From the cell containing the given text, extract its center point as (x, y) coordinate. 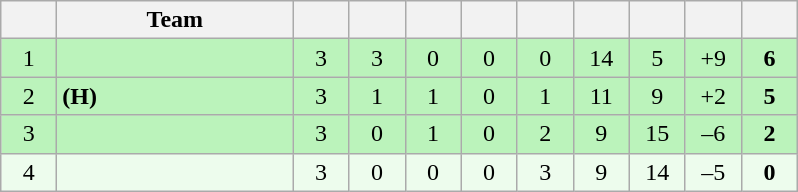
+9 (713, 58)
11 (601, 96)
Team (175, 20)
(H) (175, 96)
15 (657, 134)
+2 (713, 96)
–5 (713, 172)
–6 (713, 134)
4 (29, 172)
6 (769, 58)
